From the cell containing the given text, extract its center point as [x, y] coordinate. 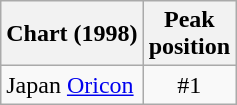
Chart (1998) [72, 34]
Japan Oricon [72, 85]
Peakposition [189, 34]
#1 [189, 85]
